Return [x, y] of the center of cell containing provided text 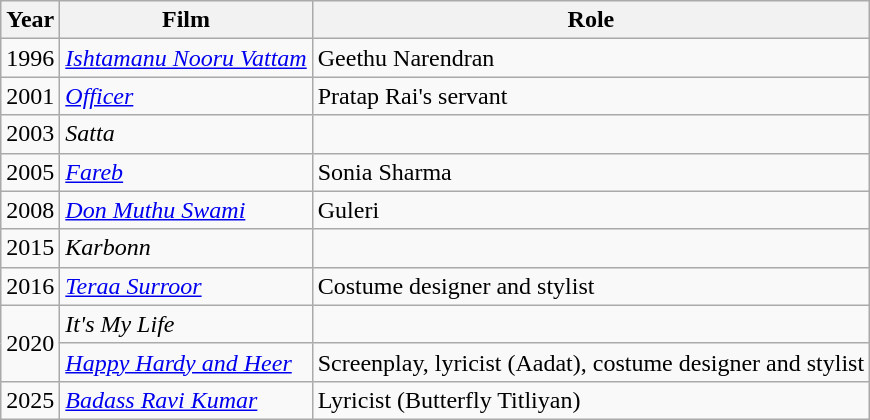
Teraa Surroor [186, 286]
Happy Hardy and Heer [186, 362]
1996 [30, 58]
Sonia Sharma [590, 172]
Badass Ravi Kumar [186, 400]
Film [186, 20]
Year [30, 20]
2003 [30, 134]
It's My Life [186, 324]
Officer [186, 96]
Guleri [590, 210]
Costume designer and stylist [590, 286]
Don Muthu Swami [186, 210]
Pratap Rai's servant [590, 96]
Karbonn [186, 248]
2001 [30, 96]
2005 [30, 172]
Satta [186, 134]
2008 [30, 210]
Geethu Narendran [590, 58]
2016 [30, 286]
Fareb [186, 172]
Screenplay, lyricist (Aadat), costume designer and stylist [590, 362]
2025 [30, 400]
Ishtamanu Nooru Vattam [186, 58]
Role [590, 20]
2015 [30, 248]
2020 [30, 343]
Lyricist (Butterfly Titliyan) [590, 400]
